For the text-containing cell, return its midpoint in (X, Y) coordinate format. 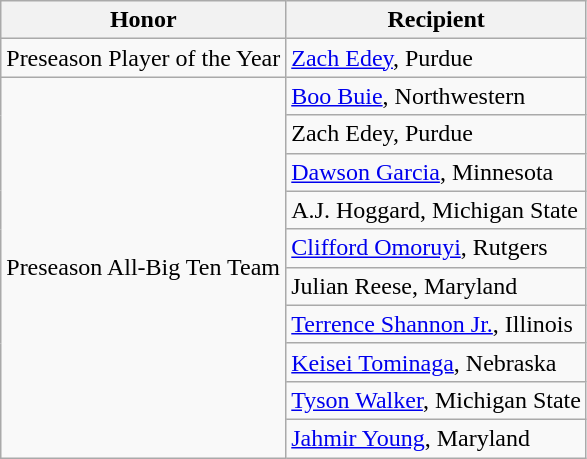
Tyson Walker, Michigan State (436, 400)
Keisei Tominaga, Nebraska (436, 362)
Boo Buie, Northwestern (436, 96)
Dawson Garcia, Minnesota (436, 172)
Clifford Omoruyi, Rutgers (436, 248)
A.J. Hoggard, Michigan State (436, 210)
Preseason Player of the Year (144, 58)
Terrence Shannon Jr., Illinois (436, 324)
Recipient (436, 20)
Honor (144, 20)
Preseason All-Big Ten Team (144, 268)
Jahmir Young, Maryland (436, 438)
Julian Reese, Maryland (436, 286)
